Detect which cell encompasses the target text, then output its (X, Y) center coordinate. 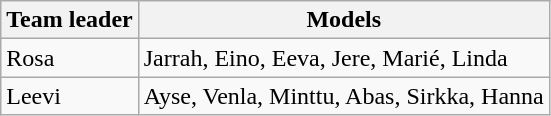
Team leader (70, 20)
Ayse, Venla, Minttu, Abas, Sirkka, Hanna (344, 96)
Rosa (70, 58)
Jarrah, Eino, Eeva, Jere, Marié, Linda (344, 58)
Models (344, 20)
Leevi (70, 96)
